Search for the cell housing the specified text and yield its [x, y] center coordinate. 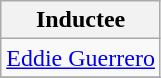
Eddie Guerrero [81, 58]
Inductee [81, 20]
